From the cell containing the given text, extract its center point as [X, Y] coordinate. 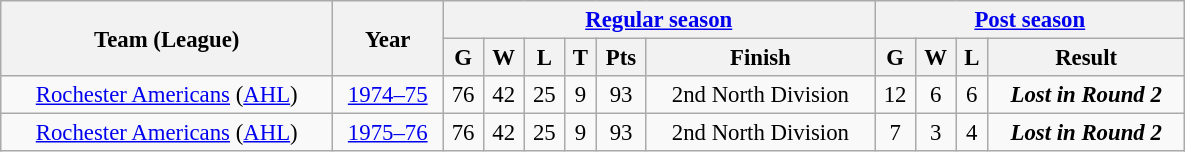
12 [896, 95]
7 [896, 133]
Pts [621, 58]
T [580, 58]
Regular season [659, 20]
Result [1086, 58]
3 [936, 133]
1975–76 [388, 133]
Finish [760, 58]
Year [388, 38]
1974–75 [388, 95]
4 [972, 133]
Team (League) [167, 38]
Post season [1030, 20]
